Determine the (x, y) coordinate at the center of the cell enclosing the given text.  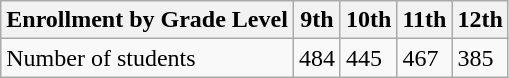
10th (368, 20)
467 (424, 58)
12th (480, 20)
Number of students (148, 58)
11th (424, 20)
Enrollment by Grade Level (148, 20)
484 (316, 58)
9th (316, 20)
385 (480, 58)
445 (368, 58)
